Return the (X, Y) coordinate for the center point of the cell that contains the specified text.  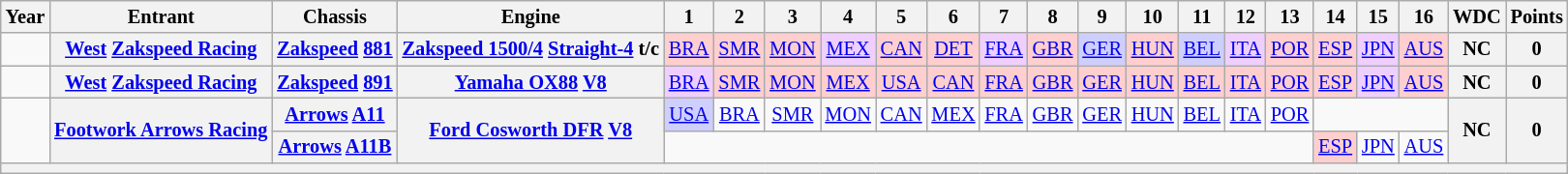
10 (1153, 16)
Points (1537, 16)
6 (952, 16)
Zakspeed 891 (335, 82)
Entrant (161, 16)
Engine (530, 16)
Ford Cosworth DFR V8 (530, 130)
DET (952, 49)
Yamaha OX88 V8 (530, 82)
9 (1101, 16)
5 (902, 16)
3 (792, 16)
WDC (1477, 16)
14 (1336, 16)
4 (848, 16)
2 (739, 16)
Arrows A11B (335, 147)
Arrows A11 (335, 114)
16 (1424, 16)
Year (25, 16)
1 (689, 16)
11 (1202, 16)
Chassis (335, 16)
Footwork Arrows Racing (161, 130)
Zakspeed 881 (335, 49)
13 (1289, 16)
8 (1053, 16)
15 (1378, 16)
12 (1246, 16)
7 (1003, 16)
Zakspeed 1500/4 Straight-4 t/c (530, 49)
